Determine the [x, y] coordinate at the center of the cell enclosing the given text.  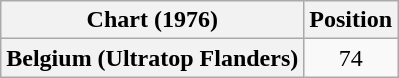
74 [351, 58]
Chart (1976) [152, 20]
Position [351, 20]
Belgium (Ultratop Flanders) [152, 58]
